Pinpoint the cell where the given text exists, returning its (X, Y) midpoint coordinate. 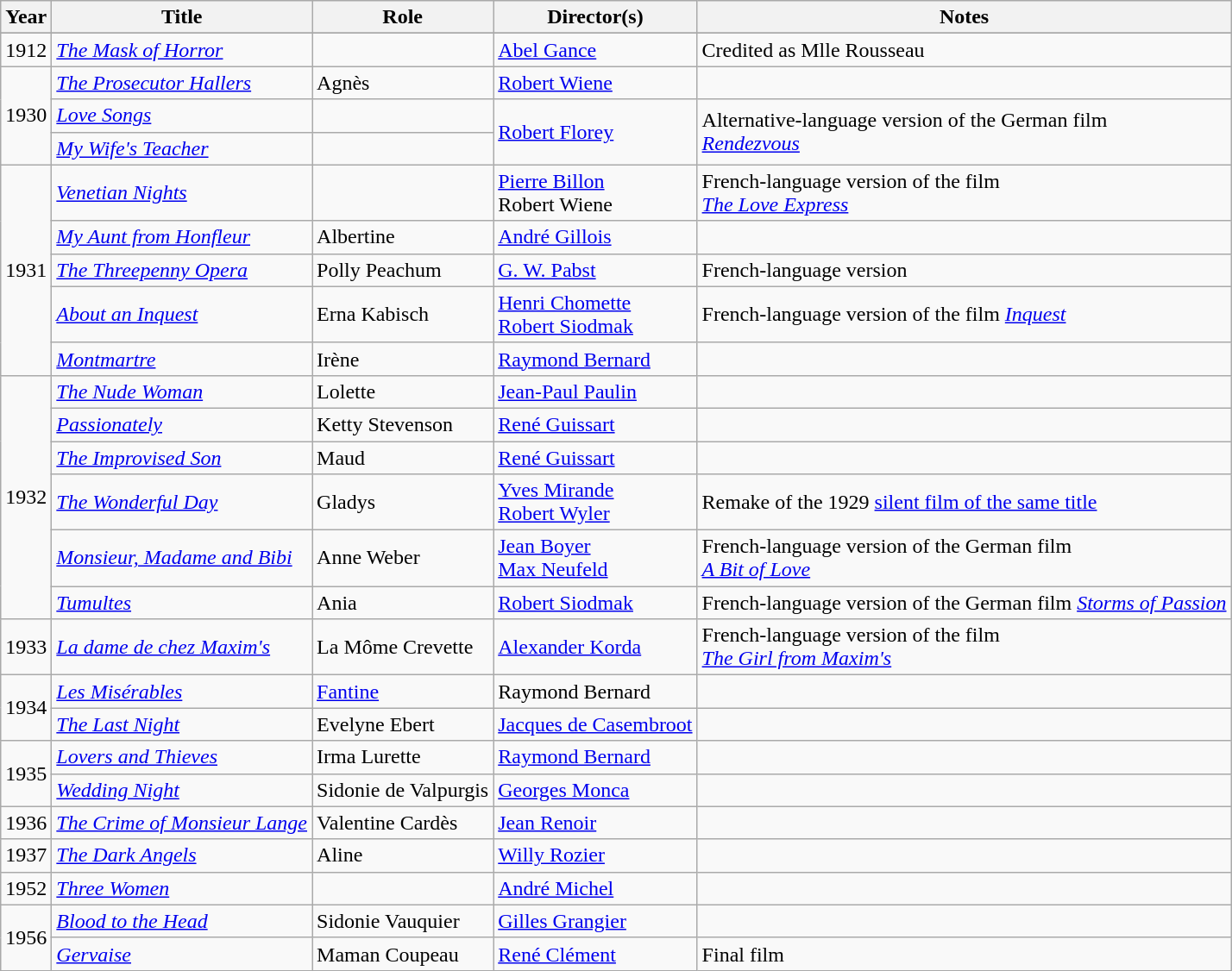
René Clément (595, 954)
Lolette (403, 392)
André Michel (595, 888)
1932 (26, 497)
The Prosecutor Hallers (182, 83)
Pierre Billon Robert Wiene (595, 193)
Venetian Nights (182, 193)
1956 (26, 937)
The Crime of Monsieur Lange (182, 823)
Yves Mirande Robert Wyler (595, 502)
1952 (26, 888)
Sidonie Vauquier (403, 921)
1912 (26, 50)
French-language version of the film The Love Express (965, 193)
Robert Florey (595, 132)
Gilles Grangier (595, 921)
Anne Weber (403, 559)
The Dark Angels (182, 855)
The Wonderful Day (182, 502)
Erna Kabisch (403, 314)
Abel Gance (595, 50)
Title (182, 17)
The Last Night (182, 724)
Georges Monca (595, 790)
La Môme Crevette (403, 647)
1930 (26, 116)
My Wife's Teacher (182, 148)
Willy Rozier (595, 855)
1935 (26, 774)
Polly Peachum (403, 270)
Credited as Mlle Rousseau (965, 50)
Evelyne Ebert (403, 724)
The Nude Woman (182, 392)
1937 (26, 855)
Blood to the Head (182, 921)
French-language version of the German film Storms of Passion (965, 603)
Year (26, 17)
Robert Siodmak (595, 603)
Montmartre (182, 359)
The Improvised Son (182, 458)
1934 (26, 708)
Final film (965, 954)
Jean-Paul Paulin (595, 392)
Sidonie de Valpurgis (403, 790)
French-language version of the film Inquest (965, 314)
The Threepenny Opera (182, 270)
Tumultes (182, 603)
Fantine (403, 692)
The Mask of Horror (182, 50)
French-language version (965, 270)
Passionately (182, 424)
About an Inquest (182, 314)
French-language version of the filmThe Girl from Maxim's (965, 647)
Jean Renoir (595, 823)
Albertine (403, 237)
Ania (403, 603)
Aline (403, 855)
Role (403, 17)
André Gillois (595, 237)
Alternative-language version of the German filmRendezvous (965, 132)
Wedding Night (182, 790)
1936 (26, 823)
French-language version of the German filmA Bit of Love (965, 559)
Jean BoyerMax Neufeld (595, 559)
Notes (965, 17)
Ketty Stevenson (403, 424)
Maud (403, 458)
Jacques de Casembroot (595, 724)
La dame de chez Maxim's (182, 647)
Irène (403, 359)
1933 (26, 647)
Gervaise (182, 954)
G. W. Pabst (595, 270)
Valentine Cardès (403, 823)
1931 (26, 270)
Love Songs (182, 116)
Monsieur, Madame and Bibi (182, 559)
Director(s) (595, 17)
Henri ChometteRobert Siodmak (595, 314)
Three Women (182, 888)
Remake of the 1929 silent film of the same title (965, 502)
Les Misérables (182, 692)
My Aunt from Honfleur (182, 237)
Agnès (403, 83)
Alexander Korda (595, 647)
Irma Lurette (403, 757)
Gladys (403, 502)
Lovers and Thieves (182, 757)
Robert Wiene (595, 83)
Maman Coupeau (403, 954)
